Identify which cell holds the provided text, then report its (X, Y) central coordinate. 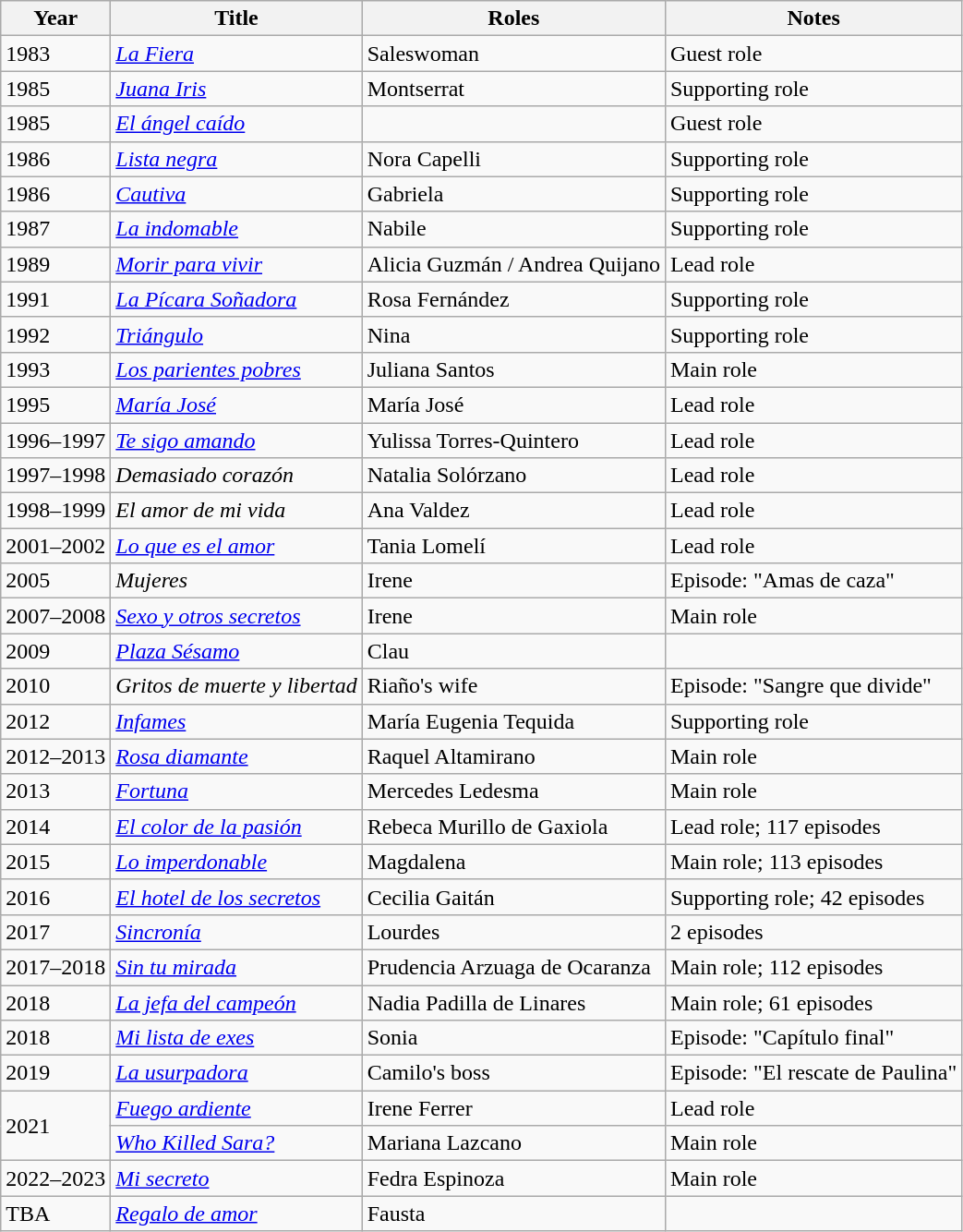
Demasiado corazón (236, 476)
Juana Iris (236, 89)
Magdalena (513, 862)
2022–2023 (55, 1178)
Camilo's boss (513, 1073)
2021 (55, 1126)
Cecilia Gaitán (513, 897)
Nabile (513, 229)
1987 (55, 229)
Title (236, 18)
Sincronía (236, 932)
2013 (55, 791)
2017–2018 (55, 967)
Alicia Guzmán / Andrea Quijano (513, 264)
El ángel caído (236, 124)
Lourdes (513, 932)
Gabriela (513, 194)
Morir para vivir (236, 264)
Triángulo (236, 334)
María Eugenia Tequida (513, 721)
Sin tu mirada (236, 967)
Mi lista de exes (236, 1038)
La Fiera (236, 54)
Cautiva (236, 194)
Who Killed Sara? (236, 1143)
1989 (55, 264)
La jefa del campeón (236, 1002)
Year (55, 18)
Main role; 112 episodes (813, 967)
2014 (55, 827)
Lista negra (236, 159)
Rosa diamante (236, 756)
Los parientes pobres (236, 369)
1991 (55, 299)
Riaño's wife (513, 686)
El amor de mi vida (236, 511)
2012–2013 (55, 756)
Rosa Fernández (513, 299)
La indomable (236, 229)
Gritos de muerte y libertad (236, 686)
Fuego ardiente (236, 1108)
Juliana Santos (513, 369)
2010 (55, 686)
Episode: "Amas de caza" (813, 581)
Tania Lomelí (513, 546)
Supporting role; 42 episodes (813, 897)
Episode: "El rescate de Paulina" (813, 1073)
1995 (55, 405)
Clau (513, 651)
La usurpadora (236, 1073)
Irene Ferrer (513, 1108)
El color de la pasión (236, 827)
2016 (55, 897)
Plaza Sésamo (236, 651)
Mujeres (236, 581)
Sonia (513, 1038)
2001–2002 (55, 546)
El hotel de los secretos (236, 897)
2009 (55, 651)
2019 (55, 1073)
Roles (513, 18)
TBA (55, 1214)
Nadia Padilla de Linares (513, 1002)
Episode: "Capítulo final" (813, 1038)
Yulissa Torres-Quintero (513, 441)
Notes (813, 18)
Fedra Espinoza (513, 1178)
Montserrat (513, 89)
1996–1997 (55, 441)
1993 (55, 369)
Lo imperdonable (236, 862)
1983 (55, 54)
Lo que es el amor (236, 546)
2012 (55, 721)
2007–2008 (55, 616)
Nora Capelli (513, 159)
Main role; 113 episodes (813, 862)
Raquel Altamirano (513, 756)
Rebeca Murillo de Gaxiola (513, 827)
2017 (55, 932)
Fortuna (236, 791)
Te sigo amando (236, 441)
Regalo de amor (236, 1214)
1997–1998 (55, 476)
Sexo y otros secretos (236, 616)
Main role; 61 episodes (813, 1002)
2015 (55, 862)
Nina (513, 334)
1998–1999 (55, 511)
Ana Valdez (513, 511)
La Pícara Soñadora (236, 299)
Fausta (513, 1214)
Lead role; 117 episodes (813, 827)
Mariana Lazcano (513, 1143)
Episode: "Sangre que divide" (813, 686)
2 episodes (813, 932)
2005 (55, 581)
1992 (55, 334)
Infames (236, 721)
Saleswoman (513, 54)
Natalia Solórzano (513, 476)
Mi secreto (236, 1178)
Prudencia Arzuaga de Ocaranza (513, 967)
Mercedes Ledesma (513, 791)
